Determine the (x, y) coordinate at the center of the cell enclosing the given text.  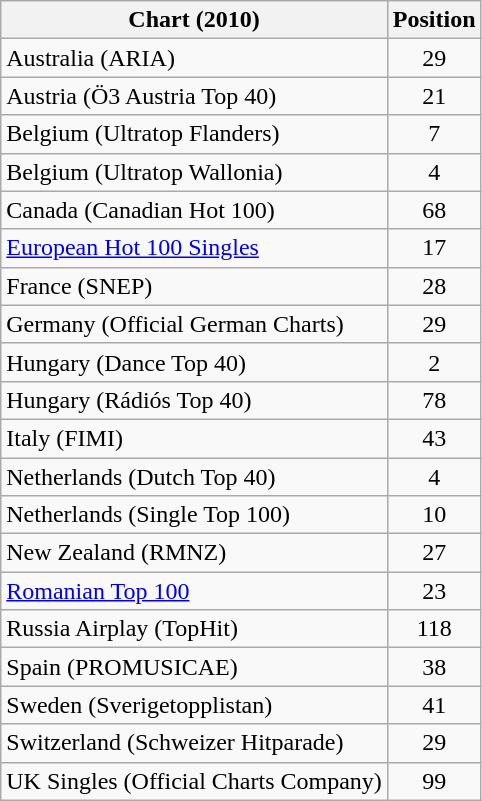
38 (434, 667)
Belgium (Ultratop Wallonia) (194, 172)
Romanian Top 100 (194, 591)
41 (434, 705)
Netherlands (Single Top 100) (194, 515)
27 (434, 553)
10 (434, 515)
Italy (FIMI) (194, 438)
Spain (PROMUSICAE) (194, 667)
23 (434, 591)
2 (434, 362)
118 (434, 629)
European Hot 100 Singles (194, 248)
Belgium (Ultratop Flanders) (194, 134)
Hungary (Rádiós Top 40) (194, 400)
Hungary (Dance Top 40) (194, 362)
28 (434, 286)
UK Singles (Official Charts Company) (194, 781)
68 (434, 210)
Netherlands (Dutch Top 40) (194, 477)
99 (434, 781)
Position (434, 20)
Germany (Official German Charts) (194, 324)
Austria (Ö3 Austria Top 40) (194, 96)
78 (434, 400)
Sweden (Sverigetopplistan) (194, 705)
Canada (Canadian Hot 100) (194, 210)
21 (434, 96)
43 (434, 438)
France (SNEP) (194, 286)
Russia Airplay (TopHit) (194, 629)
17 (434, 248)
7 (434, 134)
New Zealand (RMNZ) (194, 553)
Chart (2010) (194, 20)
Australia (ARIA) (194, 58)
Switzerland (Schweizer Hitparade) (194, 743)
